Identify which cell holds the provided text, then report its (x, y) central coordinate. 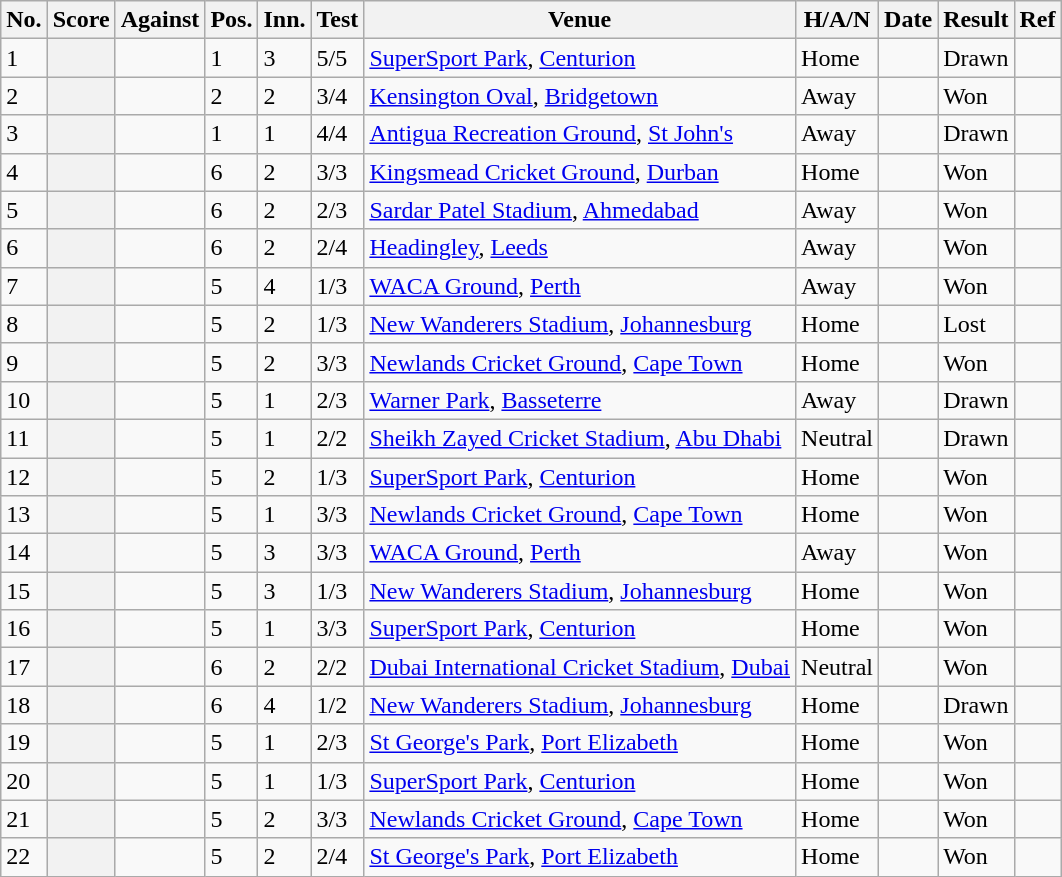
19 (24, 743)
22 (24, 857)
Test (338, 20)
10 (24, 400)
Warner Park, Basseterre (580, 400)
Sardar Patel Stadium, Ahmedabad (580, 210)
Ref (1038, 20)
Against (160, 20)
17 (24, 667)
Sheikh Zayed Cricket Stadium, Abu Dhabi (580, 438)
4/4 (338, 134)
Kingsmead Cricket Ground, Durban (580, 172)
Lost (976, 324)
Score (81, 20)
18 (24, 705)
9 (24, 362)
No. (24, 20)
13 (24, 515)
3/4 (338, 96)
Headingley, Leeds (580, 248)
15 (24, 591)
8 (24, 324)
Venue (580, 20)
Result (976, 20)
7 (24, 286)
20 (24, 781)
Antigua Recreation Ground, St John's (580, 134)
Date (908, 20)
21 (24, 819)
Dubai International Cricket Stadium, Dubai (580, 667)
16 (24, 629)
1/2 (338, 705)
Inn. (284, 20)
Pos. (232, 20)
11 (24, 438)
14 (24, 553)
12 (24, 477)
Kensington Oval, Bridgetown (580, 96)
5/5 (338, 58)
H/A/N (838, 20)
